Detect which cell encompasses the target text, then output its (X, Y) center coordinate. 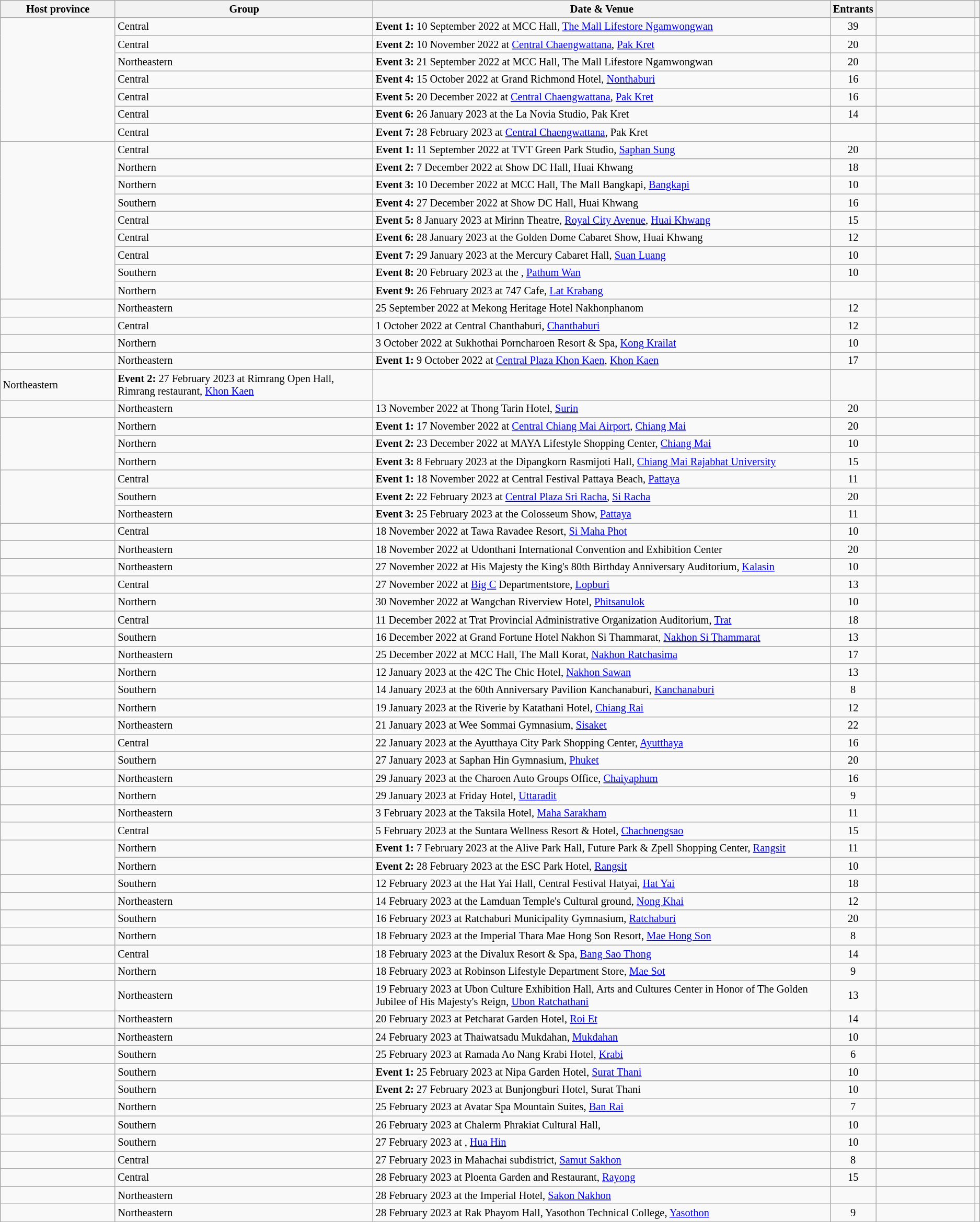
6 (853, 1054)
18 November 2022 at Udonthani International Convention and Exhibition Center (602, 549)
Event 2: 27 February 2023 at Rimrang Open Hall, Rimrang restaurant, Khon Kaen (244, 385)
Event 3: 25 February 2023 at the Colosseum Show, Pattaya (602, 514)
21 January 2023 at Wee Sommai Gymnasium, Sisaket (602, 725)
Host province (58, 9)
Group (244, 9)
25 February 2023 at Ramada Ao Nang Krabi Hotel, Krabi (602, 1054)
Event 2: 23 December 2022 at MAYA Lifestyle Shopping Center, Chiang Mai (602, 444)
18 February 2023 at Robinson Lifestyle Department Store, Mae Sot (602, 972)
Event 3: 10 December 2022 at MCC Hall, The Mall Bangkapi, Bangkapi (602, 185)
16 December 2022 at Grand Fortune Hotel Nakhon Si Thammarat, Nakhon Si Thammarat (602, 637)
29 January 2023 at Friday Hotel, Uttaradit (602, 796)
3 February 2023 at the Taksila Hotel, Maha Sarakham (602, 813)
39 (853, 27)
Event 7: 29 January 2023 at the Mercury Cabaret Hall, Suan Luang (602, 256)
25 February 2023 at Avatar Spa Mountain Suites, Ban Rai (602, 1107)
Event 1: 7 February 2023 at the Alive Park Hall, Future Park & Zpell Shopping Center, Rangsit (602, 848)
28 February 2023 at Rak Phayom Hall, Yasothon Technical College, Yasothon (602, 1213)
Event 1: 18 November 2022 at Central Festival Pattaya Beach, Pattaya (602, 479)
Event 2: 22 February 2023 at Central Plaza Sri Racha, Si Racha (602, 497)
Event 1: 10 September 2022 at MCC Hall, The Mall Lifestore Ngamwongwan (602, 27)
1 October 2022 at Central Chanthaburi, Chanthaburi (602, 326)
19 January 2023 at the Riverie by Katathani Hotel, Chiang Rai (602, 708)
Event 6: 28 January 2023 at the Golden Dome Cabaret Show, Huai Khwang (602, 238)
Event 3: 8 February 2023 at the Dipangkorn Rasmijoti Hall, Chiang Mai Rajabhat University (602, 462)
Date & Venue (602, 9)
24 February 2023 at Thaiwatsadu Mukdahan, Mukdahan (602, 1037)
18 November 2022 at Tawa Ravadee Resort, Si Maha Phot (602, 532)
Event 3: 21 September 2022 at MCC Hall, The Mall Lifestore Ngamwongwan (602, 62)
18 February 2023 at the Imperial Thara Mae Hong Son Resort, Mae Hong Son (602, 936)
Entrants (853, 9)
11 December 2022 at Trat Provincial Administrative Organization Auditorium, Trat (602, 620)
22 January 2023 at the Ayutthaya City Park Shopping Center, Ayutthaya (602, 743)
Event 6: 26 January 2023 at the La Novia Studio, Pak Kret (602, 114)
26 February 2023 at Chalerm Phrakiat Cultural Hall, (602, 1125)
18 February 2023 at the Divalux Resort & Spa, Bang Sao Thong (602, 954)
27 February 2023 in Mahachai subdistrict, Samut Sakhon (602, 1160)
14 February 2023 at the Lamduan Temple's Cultural ground, Nong Khai (602, 901)
Event 1: 17 November 2022 at Central Chiang Mai Airport, Chiang Mai (602, 426)
27 November 2022 at Big C Departmentstore, Lopburi (602, 584)
16 February 2023 at Ratchaburi Municipality Gymnasium, Ratchaburi (602, 919)
13 November 2022 at Thong Tarin Hotel, Surin (602, 409)
20 February 2023 at Petcharat Garden Hotel, Roi Et (602, 1019)
Event 2: 27 February 2023 at Bunjongburi Hotel, Surat Thani (602, 1090)
27 November 2022 at His Majesty the King's 80th Birthday Anniversary Auditorium, Kalasin (602, 567)
Event 4: 27 December 2022 at Show DC Hall, Huai Khwang (602, 203)
22 (853, 725)
Event 8: 20 February 2023 at the , Pathum Wan (602, 273)
25 September 2022 at Mekong Heritage Hotel Nakhonphanom (602, 308)
28 February 2023 at Ploenta Garden and Restaurant, Rayong (602, 1178)
Event 9: 26 February 2023 at 747 Cafe, Lat Krabang (602, 291)
29 January 2023 at the Charoen Auto Groups Office, Chaiyaphum (602, 778)
Event 2: 28 February 2023 at the ESC Park Hotel, Rangsit (602, 866)
7 (853, 1107)
Event 2: 7 December 2022 at Show DC Hall, Huai Khwang (602, 167)
27 February 2023 at , Hua Hin (602, 1143)
3 October 2022 at Sukhothai Porncharoen Resort & Spa, Kong Krailat (602, 343)
19 February 2023 at Ubon Culture Exhibition Hall, Arts and Cultures Center in Honor of The Golden Jubilee of His Majesty's Reign, Ubon Ratchathani (602, 995)
14 January 2023 at the 60th Anniversary Pavilion Kanchanaburi, Kanchanaburi (602, 690)
Event 1: 11 September 2022 at TVT Green Park Studio, Saphan Sung (602, 150)
27 January 2023 at Saphan Hin Gymnasium, Phuket (602, 760)
Event 5: 20 December 2022 at Central Chaengwattana, Pak Kret (602, 97)
Event 2: 10 November 2022 at Central Chaengwattana, Pak Kret (602, 44)
Event 1: 9 October 2022 at Central Plaza Khon Kaen, Khon Kaen (602, 361)
5 February 2023 at the Suntara Wellness Resort & Hotel, Chachoengsao (602, 831)
Event 4: 15 October 2022 at Grand Richmond Hotel, Nonthaburi (602, 79)
12 January 2023 at the 42C The Chic Hotel, Nakhon Sawan (602, 673)
12 February 2023 at the Hat Yai Hall, Central Festival Hatyai, Hat Yai (602, 884)
Event 5: 8 January 2023 at Mirinn Theatre, Royal City Avenue, Huai Khwang (602, 220)
30 November 2022 at Wangchan Riverview Hotel, Phitsanulok (602, 602)
25 December 2022 at MCC Hall, The Mall Korat, Nakhon Ratchasima (602, 655)
Event 7: 28 February 2023 at Central Chaengwattana, Pak Kret (602, 132)
Event 1: 25 February 2023 at Nipa Garden Hotel, Surat Thani (602, 1072)
28 February 2023 at the Imperial Hotel, Sakon Nakhon (602, 1195)
